From the cell containing the given text, extract its center point as (x, y) coordinate. 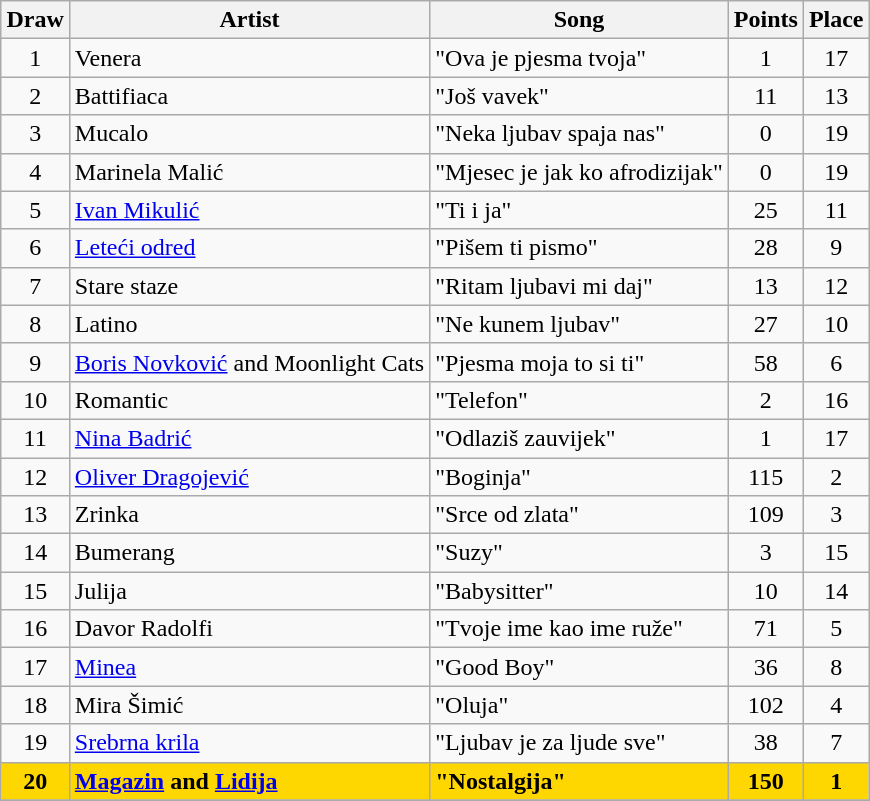
18 (35, 705)
25 (766, 210)
Leteći odred (249, 248)
Battifiaca (249, 96)
115 (766, 477)
28 (766, 248)
"Tvoje ime kao ime ruže" (580, 629)
"Srce od zlata" (580, 515)
150 (766, 781)
Mira Šimić (249, 705)
"Oluja" (580, 705)
71 (766, 629)
27 (766, 324)
"Ljubav je za ljude sve" (580, 743)
Stare staze (249, 286)
Boris Novković and Moonlight Cats (249, 362)
Julija (249, 591)
"Nostalgija" (580, 781)
"Pišem ti pismo" (580, 248)
"Telefon" (580, 400)
38 (766, 743)
"Odlaziš zauvijek" (580, 438)
"Ti i ja" (580, 210)
Zrinka (249, 515)
"Ritam ljubavi mi daj" (580, 286)
"Good Boy" (580, 667)
Oliver Dragojević (249, 477)
Latino (249, 324)
Marinela Malić (249, 172)
109 (766, 515)
Song (580, 20)
Points (766, 20)
Davor Radolfi (249, 629)
Magazin and Lidija (249, 781)
Srebrna krila (249, 743)
"Suzy" (580, 553)
"Ne kunem ljubav" (580, 324)
"Neka ljubav spaja nas" (580, 134)
Mucalo (249, 134)
Venera (249, 58)
Bumerang (249, 553)
Place (836, 20)
Artist (249, 20)
Draw (35, 20)
Minea (249, 667)
"Boginja" (580, 477)
"Ova je pjesma tvoja" (580, 58)
Nina Badrić (249, 438)
20 (35, 781)
102 (766, 705)
Ivan Mikulić (249, 210)
36 (766, 667)
Romantic (249, 400)
"Još vavek" (580, 96)
"Babysitter" (580, 591)
58 (766, 362)
"Mjesec je jak ko afrodizijak" (580, 172)
"Pjesma moja to si ti" (580, 362)
